Capture the cell that displays the provided text and extract its (x, y) central coordinate. 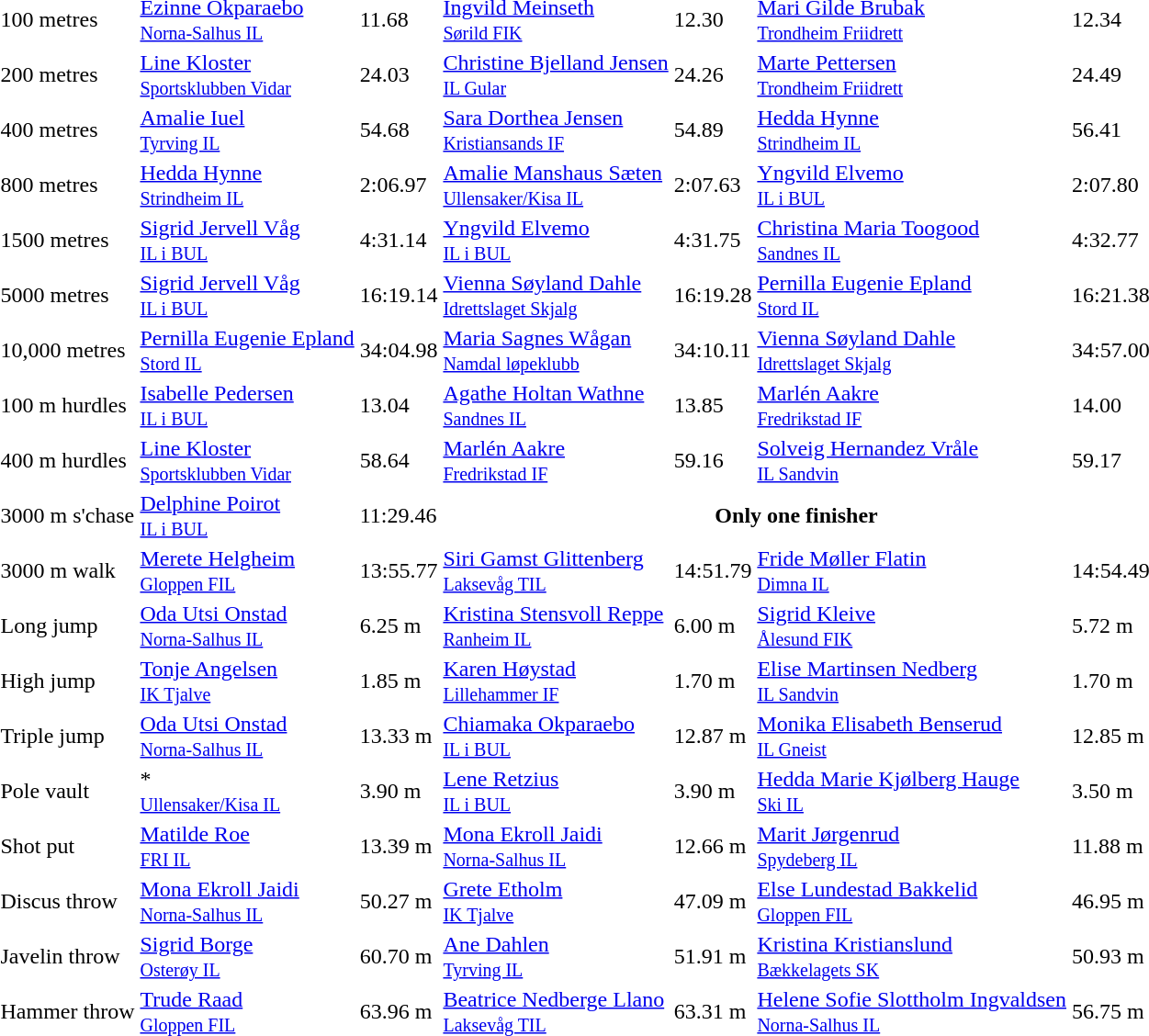
47.09 m (713, 902)
Elise Martinsen NedbergIL Sandvin (912, 681)
Maria Sagnes WåganNamdal løpeklubb (556, 351)
13:55.77 (399, 571)
Grete EtholmIK Tjalve (556, 902)
11:29.46 (399, 516)
14:51.79 (713, 571)
Chiamaka OkparaeboIL i BUL (556, 737)
Siri Gamst GlittenbergLaksevåg TIL (556, 571)
13.33 m (399, 737)
4:31.75 (713, 241)
Kristina KristianslundBækkelagets SK (912, 957)
12.66 m (713, 847)
Amalie IuelTyrving IL (247, 130)
Hedda Marie Kjølberg HaugeSki IL (912, 792)
Tonje AngelsenIK Tjalve (247, 681)
Kristina Stensvoll ReppeRanheim IL (556, 626)
Lene RetziusIL i BUL (556, 792)
Ane DahlenTyrving IL (556, 957)
16:19.28 (713, 296)
12.87 m (713, 737)
13.04 (399, 406)
Merete HelgheimGloppen FIL (247, 571)
1.85 m (399, 681)
Marit JørgenrudSpydeberg IL (912, 847)
* Ullensaker/Kisa IL (247, 792)
24.03 (399, 75)
13.85 (713, 406)
51.91 m (713, 957)
Marte PettersenTrondheim Friidrett (912, 75)
Matilde RoeFRI IL (247, 847)
Sara Dorthea JensenKristiansands IF (556, 130)
1.70 m (713, 681)
Karen HøystadLillehammer IF (556, 681)
Solveig Hernandez VråleIL Sandvin (912, 461)
6.25 m (399, 626)
Else Lundestad BakkelidGloppen FIL (912, 902)
Sigrid KleiveÅlesund FIK (912, 626)
2:06.97 (399, 186)
34:04.98 (399, 351)
Monika Elisabeth BenserudIL Gneist (912, 737)
58.64 (399, 461)
Isabelle PedersenIL i BUL (247, 406)
6.00 m (713, 626)
34:10.11 (713, 351)
Amalie Manshaus SætenUllensaker/Kisa IL (556, 186)
4:31.14 (399, 241)
50.27 m (399, 902)
Christina Maria ToogoodSandnes IL (912, 241)
54.89 (713, 130)
59.16 (713, 461)
2:07.63 (713, 186)
Sigrid BorgeOsterøy IL (247, 957)
60.70 m (399, 957)
54.68 (399, 130)
16:19.14 (399, 296)
Fride Møller FlatinDimna IL (912, 571)
24.26 (713, 75)
Christine Bjelland JensenIL Gular (556, 75)
13.39 m (399, 847)
Delphine PoirotIL i BUL (247, 516)
Agathe Holtan WathneSandnes IL (556, 406)
